Output the (X, Y) coordinate of the center of the cell containing the given text.  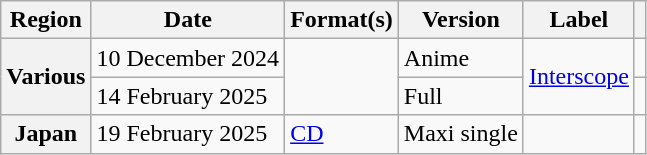
Maxi single (460, 134)
14 February 2025 (188, 96)
Anime (460, 58)
Region (46, 20)
Version (460, 20)
Date (188, 20)
Label (578, 20)
Japan (46, 134)
Interscope (578, 77)
19 February 2025 (188, 134)
Format(s) (342, 20)
Various (46, 77)
10 December 2024 (188, 58)
CD (342, 134)
Full (460, 96)
